Capture the cell that displays the provided text and extract its (x, y) central coordinate. 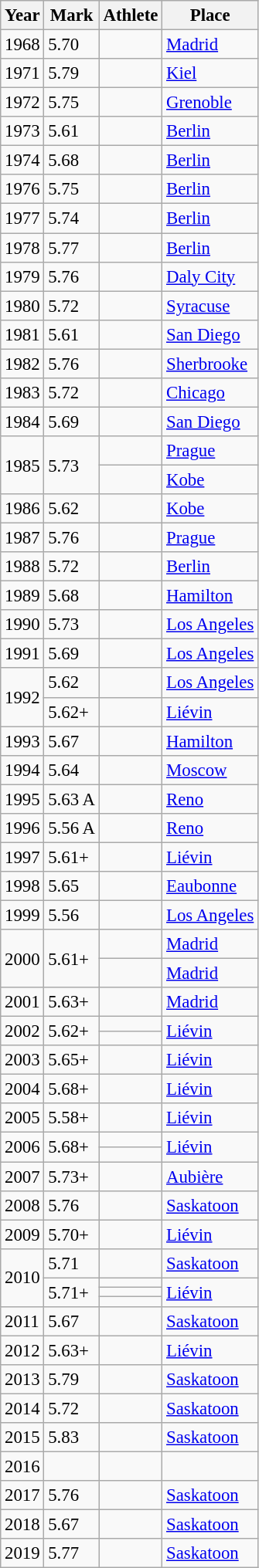
1972 (22, 103)
1998 (22, 886)
1977 (22, 218)
2006 (22, 1147)
2009 (22, 1234)
Daly City (210, 276)
1971 (22, 73)
Moscow (210, 770)
Athlete (130, 15)
2010 (22, 1277)
2003 (22, 1060)
5.70+ (71, 1234)
1968 (22, 45)
1989 (22, 596)
1999 (22, 915)
1974 (22, 161)
1997 (22, 857)
1976 (22, 189)
2019 (22, 1553)
1981 (22, 334)
5.65+ (71, 1060)
1988 (22, 567)
1979 (22, 276)
1980 (22, 306)
2012 (22, 1350)
5.56 (71, 915)
1973 (22, 131)
1986 (22, 509)
2018 (22, 1525)
5.71 (71, 1263)
1994 (22, 770)
1978 (22, 248)
2001 (22, 1002)
5.64 (71, 770)
1987 (22, 538)
2016 (22, 1467)
Kiel (210, 73)
Chicago (210, 393)
1991 (22, 654)
1992 (22, 698)
Aubière (210, 1177)
2004 (22, 1089)
2011 (22, 1322)
2005 (22, 1119)
5.74 (71, 218)
2008 (22, 1205)
2013 (22, 1380)
1982 (22, 364)
Grenoble (210, 103)
5.56 A (71, 828)
Eaubonne (210, 886)
Place (210, 15)
5.58+ (71, 1119)
5.83 (71, 1438)
Sherbrooke (210, 364)
2017 (22, 1495)
2014 (22, 1408)
1985 (22, 465)
5.65 (71, 886)
Year (22, 15)
2000 (22, 959)
5.63 A (71, 799)
1996 (22, 828)
1990 (22, 625)
1984 (22, 422)
1995 (22, 799)
5.71+ (71, 1292)
2007 (22, 1177)
Syracuse (210, 306)
1993 (22, 741)
Mark (71, 15)
5.73+ (71, 1177)
5.70 (71, 45)
2015 (22, 1438)
2002 (22, 1031)
1983 (22, 393)
